Pinpoint the cell where the given text exists, returning its [x, y] midpoint coordinate. 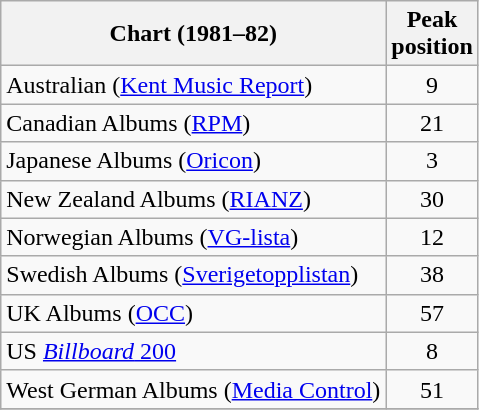
21 [432, 123]
51 [432, 389]
Chart (1981–82) [194, 34]
Japanese Albums (Oricon) [194, 161]
West German Albums (Media Control) [194, 389]
US Billboard 200 [194, 351]
38 [432, 275]
Peakposition [432, 34]
12 [432, 237]
New Zealand Albums (RIANZ) [194, 199]
Norwegian Albums (VG-lista) [194, 237]
9 [432, 85]
3 [432, 161]
8 [432, 351]
Australian (Kent Music Report) [194, 85]
57 [432, 313]
Swedish Albums (Sverigetopplistan) [194, 275]
Canadian Albums (RPM) [194, 123]
UK Albums (OCC) [194, 313]
30 [432, 199]
